Identify which cell holds the provided text, then report its (X, Y) central coordinate. 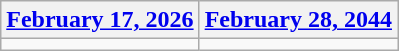
February 17, 2026 (100, 20)
February 28, 2044 (298, 20)
